Pinpoint the cell where the given text exists, returning its (X, Y) midpoint coordinate. 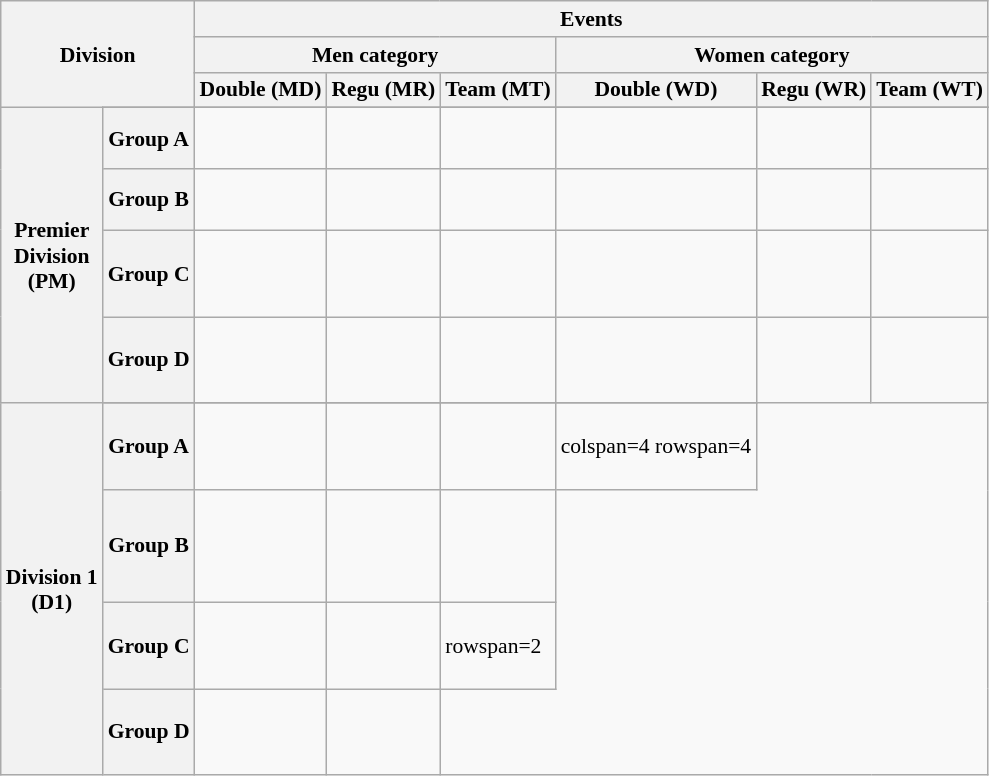
colspan=4 rowspan=4 (656, 448)
Team (WT) (930, 90)
Division (98, 54)
Division 1(D1) (52, 590)
Men category (376, 55)
Double (MD) (261, 90)
Events (592, 19)
Double (WD) (656, 90)
Regu (WR) (814, 90)
Team (MT) (498, 90)
Regu (MR) (383, 90)
PremierDivision(PM) (52, 256)
rowspan=2 (498, 646)
Women category (772, 55)
